Locate the cell with the specified text and output its [X, Y] center coordinate. 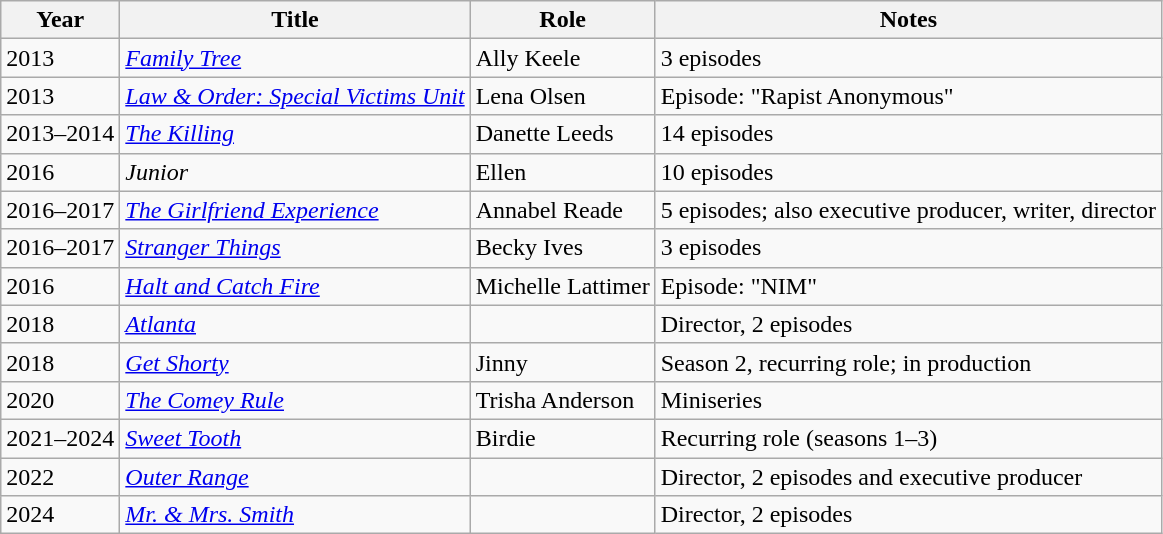
Annabel Reade [562, 210]
Birdie [562, 438]
Director, 2 episodes and executive producer [908, 477]
2020 [60, 400]
2022 [60, 477]
10 episodes [908, 172]
Halt and Catch Fire [295, 286]
Junior [295, 172]
Michelle Lattimer [562, 286]
Episode: "NIM" [908, 286]
Notes [908, 20]
Role [562, 20]
Ally Keele [562, 58]
Recurring role (seasons 1–3) [908, 438]
Lena Olsen [562, 96]
Get Shorty [295, 362]
Sweet Tooth [295, 438]
Stranger Things [295, 248]
Ellen [562, 172]
14 episodes [908, 134]
Season 2, recurring role; in production [908, 362]
The Girlfriend Experience [295, 210]
The Comey Rule [295, 400]
Episode: "Rapist Anonymous" [908, 96]
Danette Leeds [562, 134]
Year [60, 20]
Trisha Anderson [562, 400]
Title [295, 20]
Miniseries [908, 400]
Family Tree [295, 58]
Becky Ives [562, 248]
2013–2014 [60, 134]
5 episodes; also executive producer, writer, director [908, 210]
2021–2024 [60, 438]
Atlanta [295, 324]
Law & Order: Special Victims Unit [295, 96]
Outer Range [295, 477]
2024 [60, 515]
Mr. & Mrs. Smith [295, 515]
Jinny [562, 362]
The Killing [295, 134]
